Search for the cell housing the specified text and yield its (x, y) center coordinate. 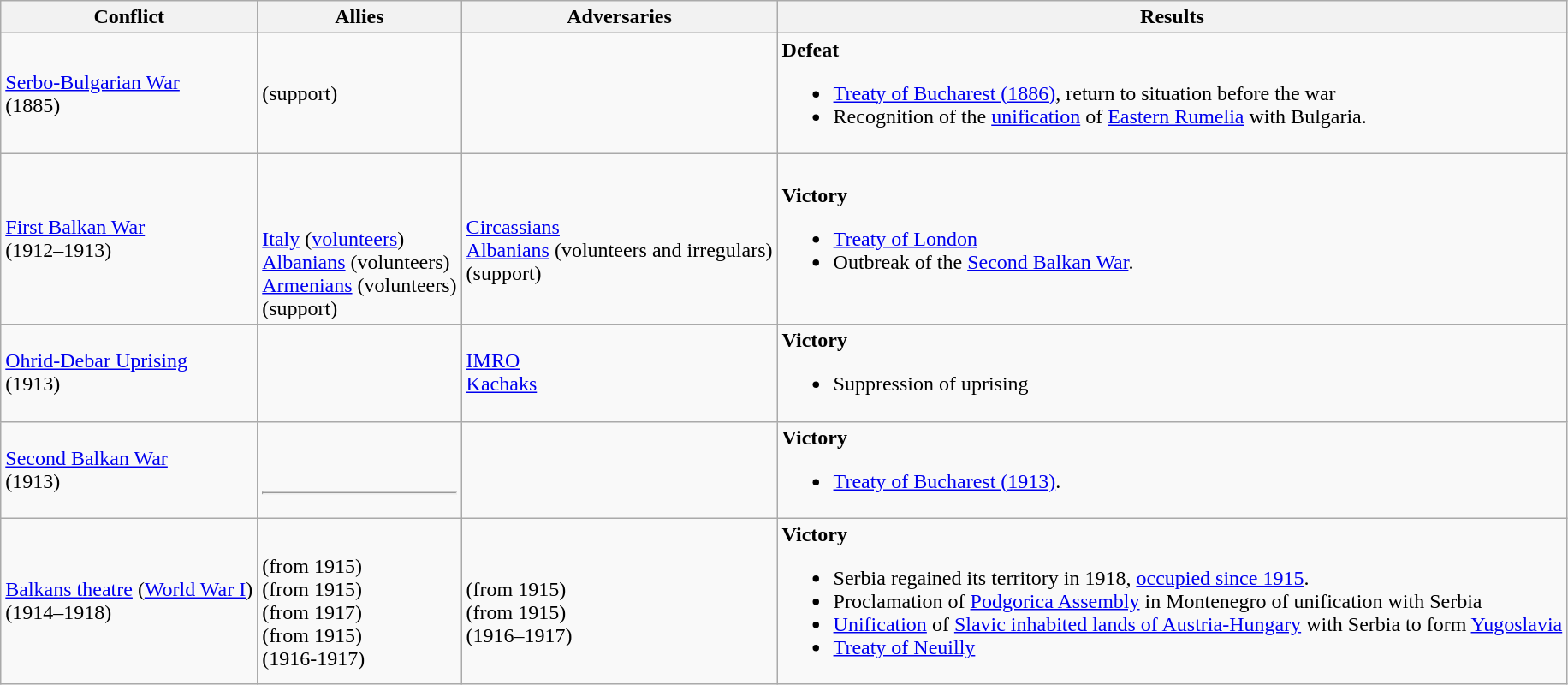
Allies (359, 17)
(from 1915) (from 1915) (1916–1917) (620, 601)
VictoryTreaty of LondonOutbreak of the Second Balkan War. (1173, 239)
IMRO Kachaks (620, 373)
Results (1173, 17)
Italy (volunteers) Albanians (volunteers) Armenians (volunteers) (support) (359, 239)
First Balkan War(1912–1913) (129, 239)
Circassians Albanians (volunteers and irregulars) (support) (620, 239)
Balkans theatre (World War I) (1914–1918) (129, 601)
VictoryTreaty of Bucharest (1913). (1173, 469)
Ohrid-Debar Uprising(1913) (129, 373)
Conflict (129, 17)
Adversaries (620, 17)
(from 1915) (from 1915) (from 1917) (from 1915) (1916-1917) (359, 601)
Serbo-Bulgarian War(1885) (129, 93)
DefeatTreaty of Bucharest (1886), return to situation before the warRecognition of the unification of Eastern Rumelia with Bulgaria. (1173, 93)
VictorySuppression of uprising (1173, 373)
Second Balkan War(1913) (129, 469)
(support) (359, 93)
